Return the [x, y] coordinate for the center point of the cell that contains the specified text.  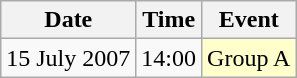
Time [169, 20]
14:00 [169, 58]
15 July 2007 [68, 58]
Group A [249, 58]
Date [68, 20]
Event [249, 20]
